Detect which cell encompasses the target text, then output its [X, Y] center coordinate. 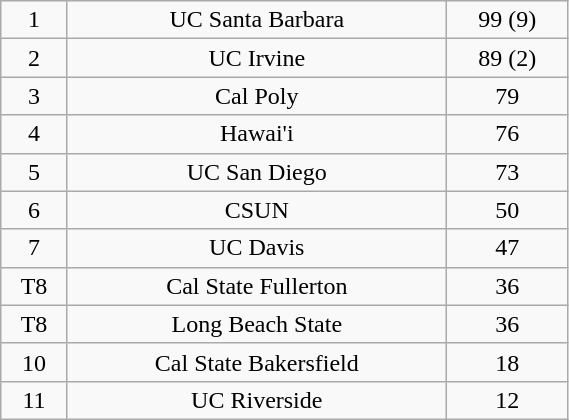
UC Irvine [256, 58]
47 [507, 248]
79 [507, 96]
Cal Poly [256, 96]
6 [34, 210]
Hawai'i [256, 134]
Cal State Bakersfield [256, 362]
12 [507, 400]
5 [34, 172]
99 (9) [507, 20]
50 [507, 210]
18 [507, 362]
Long Beach State [256, 324]
4 [34, 134]
73 [507, 172]
UC Riverside [256, 400]
3 [34, 96]
UC San Diego [256, 172]
89 (2) [507, 58]
CSUN [256, 210]
10 [34, 362]
2 [34, 58]
7 [34, 248]
11 [34, 400]
UC Santa Barbara [256, 20]
UC Davis [256, 248]
Cal State Fullerton [256, 286]
76 [507, 134]
1 [34, 20]
